For the text-containing cell, return its midpoint in [x, y] coordinate format. 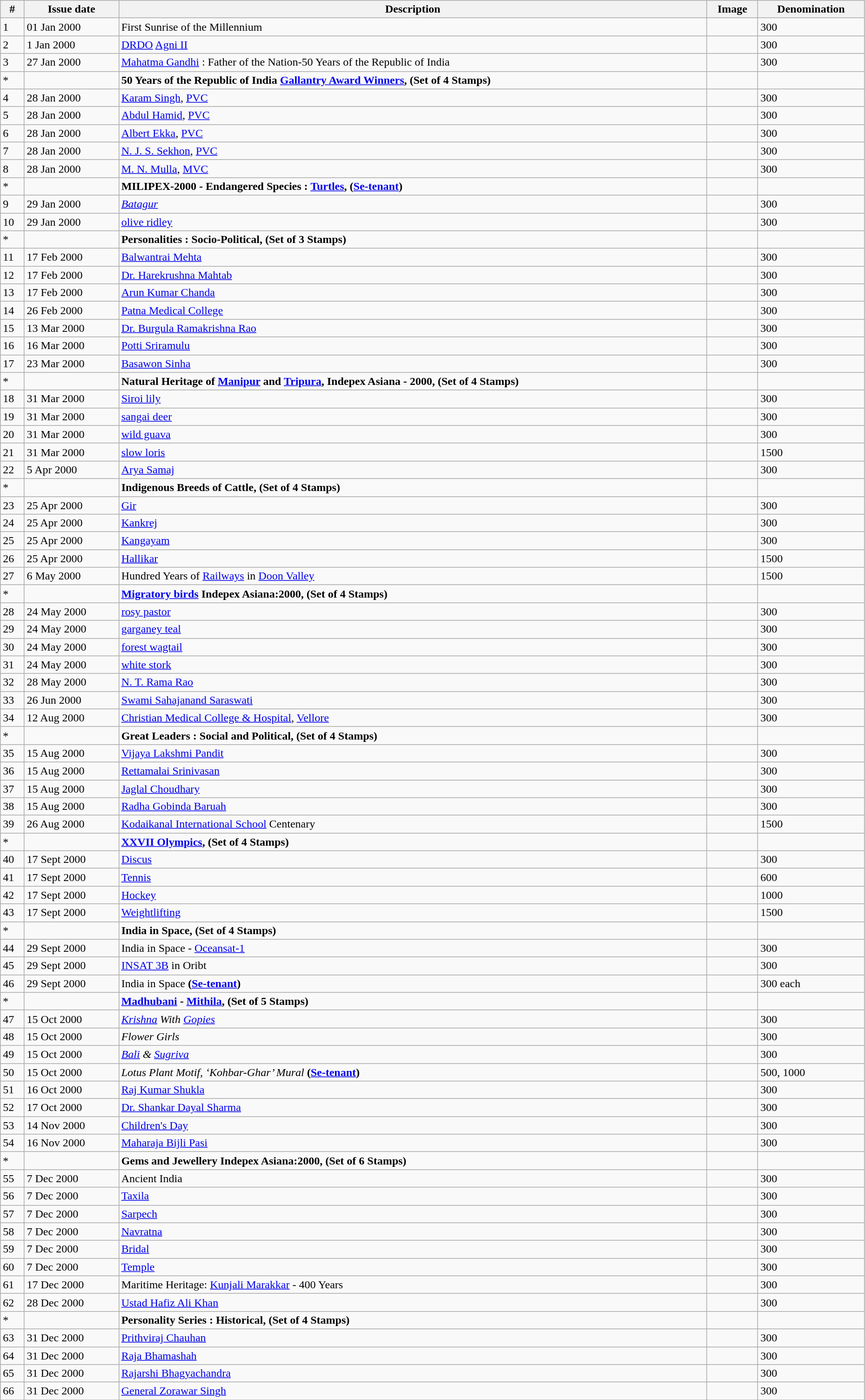
58 [12, 1232]
forest wagtail [413, 647]
40 [12, 860]
62 [12, 1302]
28 Dec 2000 [72, 1302]
Bali & Sugriva [413, 1054]
51 [12, 1090]
wild guava [413, 434]
1 Jan 2000 [72, 45]
32 [12, 682]
59 [12, 1249]
white stork [413, 665]
44 [12, 948]
India in Space (Se-tenant) [413, 983]
7 [12, 151]
Indigenous Breeds of Cattle, (Set of 4 Stamps) [413, 487]
Gir [413, 505]
63 [12, 1338]
Rettamalai Srinivasan [413, 771]
Arya Samaj [413, 470]
33 [12, 700]
garganey teal [413, 629]
Maritime Heritage: Kunjali Marakkar - 400 Years [413, 1285]
slow loris [413, 452]
Denomination [811, 9]
52 [12, 1108]
Dr. Burgula Ramakrishna Rao [413, 328]
29 [12, 629]
Navratna [413, 1232]
Krishna With Gopies [413, 1019]
Hockey [413, 895]
64 [12, 1356]
56 [12, 1196]
Christian Medical College & Hospital, Vellore [413, 718]
18 [12, 399]
Issue date [72, 9]
Batagur [413, 204]
Vijaya Lakshmi Pandit [413, 753]
First Sunrise of the Millennium [413, 27]
26 Aug 2000 [72, 824]
XXVII Olympics, (Set of 4 Stamps) [413, 842]
N. J. S. Sekhon, PVC [413, 151]
17 Dec 2000 [72, 1285]
15 [12, 328]
Swami Sahajanand Saraswati [413, 700]
Tennis [413, 877]
13 [12, 293]
Mahatma Gandhi : Father of the Nation-50 Years of the Republic of India [413, 62]
Dr. Shankar Dayal Sharma [413, 1108]
16 Nov 2000 [72, 1143]
35 [12, 753]
54 [12, 1143]
Natural Heritage of Manipur and Tripura, Indepex Asiana - 2000, (Set of 4 Stamps) [413, 381]
Radha Gobinda Baruah [413, 807]
Description [413, 9]
50 Years of the Republic of India Gallantry Award Winners, (Set of 4 Stamps) [413, 80]
Raja Bhamashah [413, 1356]
Personality Series : Historical, (Set of 4 Stamps) [413, 1320]
9 [12, 204]
Personalities : Socio-Political, (Set of 3 Stamps) [413, 240]
Great Leaders : Social and Political, (Set of 4 Stamps) [413, 735]
14 Nov 2000 [72, 1125]
48 [12, 1037]
Raj Kumar Shukla [413, 1090]
# [12, 9]
23 Mar 2000 [72, 363]
Children's Day [413, 1125]
8 [12, 168]
Ustad Hafiz Ali Khan [413, 1302]
Hundred Years of Railways in Doon Valley [413, 576]
Madhubani - Mithila, (Set of 5 Stamps) [413, 1001]
34 [12, 718]
20 [12, 434]
26 Jun 2000 [72, 700]
4 [12, 98]
Kankrej [413, 523]
rosy pastor [413, 612]
olive ridley [413, 222]
300 each [811, 983]
55 [12, 1178]
23 [12, 505]
3 [12, 62]
General Zorawar Singh [413, 1391]
17 [12, 363]
Arun Kumar Chanda [413, 293]
12 [12, 275]
46 [12, 983]
Siroi lily [413, 399]
36 [12, 771]
Migratory birds Indepex Asiana:2000, (Set of 4 Stamps) [413, 594]
50 [12, 1072]
Discus [413, 860]
27 [12, 576]
5 [12, 115]
Bridal [413, 1249]
INSAT 3B in Oribt [413, 966]
22 [12, 470]
24 [12, 523]
Taxila [413, 1196]
5 Apr 2000 [72, 470]
19 [12, 417]
6 [12, 133]
17 Oct 2000 [72, 1108]
Balwantrai Mehta [413, 257]
Abdul Hamid, PVC [413, 115]
India in Space - Oceansat-1 [413, 948]
30 [12, 647]
Dr. Harekrushna Mahtab [413, 275]
India in Space, (Set of 4 Stamps) [413, 930]
41 [12, 877]
28 [12, 612]
Kodaikanal International School Centenary [413, 824]
26 Feb 2000 [72, 310]
57 [12, 1214]
Prithviraj Chauhan [413, 1338]
Sarpech [413, 1214]
66 [12, 1391]
Ancient India [413, 1178]
12 Aug 2000 [72, 718]
MILIPEX-2000 - Endangered Species : Turtles, (Se-tenant) [413, 186]
49 [12, 1054]
1 [12, 27]
16 Oct 2000 [72, 1090]
Maharaja Bijli Pasi [413, 1143]
26 [12, 559]
Potti Sriramulu [413, 346]
01 Jan 2000 [72, 27]
21 [12, 452]
Rajarshi Bhagyachandra [413, 1373]
31 [12, 665]
61 [12, 1285]
42 [12, 895]
47 [12, 1019]
Gems and Jewellery Indepex Asiana:2000, (Set of 6 Stamps) [413, 1161]
500, 1000 [811, 1072]
sangai deer [413, 417]
28 May 2000 [72, 682]
DRDO Agni II [413, 45]
16 Mar 2000 [72, 346]
11 [12, 257]
Flower Girls [413, 1037]
2 [12, 45]
Kangayam [413, 541]
Patna Medical College [413, 310]
60 [12, 1267]
Temple [413, 1267]
16 [12, 346]
1000 [811, 895]
600 [811, 877]
37 [12, 789]
Weightlifting [413, 913]
N. T. Rama Rao [413, 682]
38 [12, 807]
39 [12, 824]
Lotus Plant Motif, ‘Kohbar-Ghar’ Mural (Se-tenant) [413, 1072]
Basawon Sinha [413, 363]
Image [732, 9]
25 [12, 541]
Albert Ekka, PVC [413, 133]
45 [12, 966]
M. N. Mulla, MVC [413, 168]
10 [12, 222]
Hallikar [413, 559]
14 [12, 310]
6 May 2000 [72, 576]
65 [12, 1373]
Jaglal Choudhary [413, 789]
Karam Singh, PVC [413, 98]
53 [12, 1125]
27 Jan 2000 [72, 62]
13 Mar 2000 [72, 328]
43 [12, 913]
